Detect which cell encompasses the target text, then output its [X, Y] center coordinate. 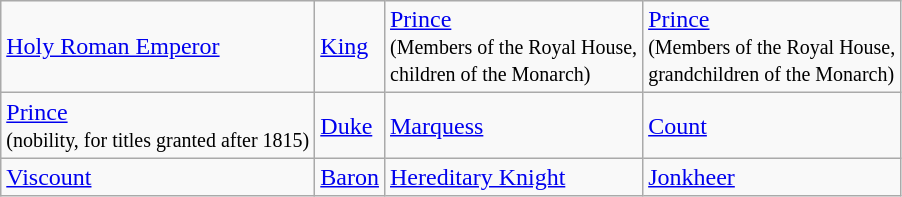
Marquess [513, 126]
Baron [350, 177]
Prince(nobility, for titles granted after 1815) [158, 126]
Count [772, 126]
Jonkheer [772, 177]
Duke [350, 126]
Viscount [158, 177]
King [350, 47]
Prince(Members of the Royal House,children of the Monarch) [513, 47]
Hereditary Knight [513, 177]
Prince(Members of the Royal House,grandchildren of the Monarch) [772, 47]
Holy Roman Emperor [158, 47]
